Provide the [x, y] coordinate of the cell's center where the given text is located.  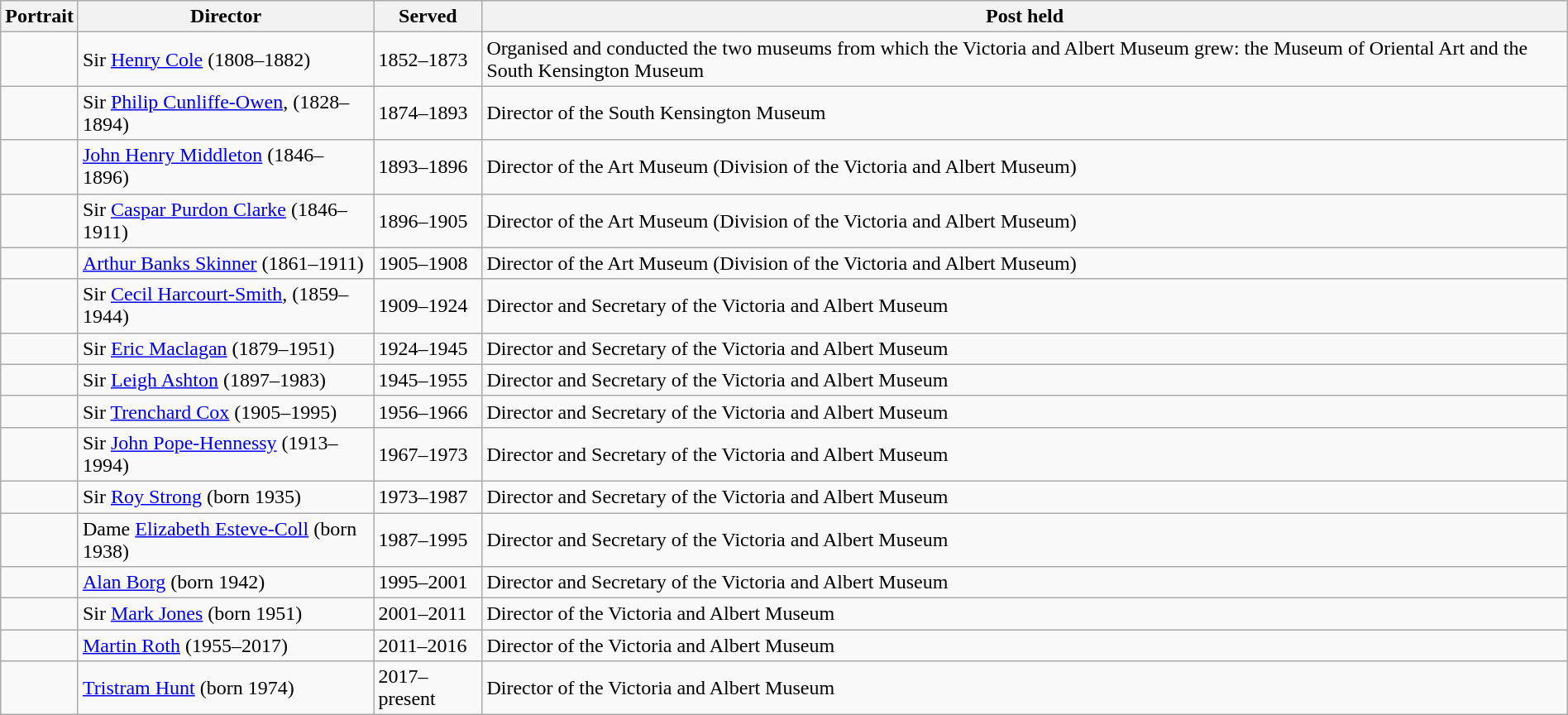
John Henry Middleton (1846–1896) [225, 167]
2011–2016 [428, 645]
1874–1893 [428, 113]
Organised and conducted the two museums from which the Victoria and Albert Museum grew: the Museum of Oriental Art and the South Kensington Museum [1025, 60]
Sir Caspar Purdon Clarke (1846–1911) [225, 220]
Sir Henry Cole (1808–1882) [225, 60]
Alan Borg (born 1942) [225, 583]
Sir Roy Strong (born 1935) [225, 497]
Dame Elizabeth Esteve-Coll (born 1938) [225, 540]
Sir Trenchard Cox (1905–1995) [225, 411]
1905–1908 [428, 263]
1909–1924 [428, 306]
Post held [1025, 17]
Sir Cecil Harcourt-Smith, (1859–1944) [225, 306]
Martin Roth (1955–2017) [225, 645]
2017–present [428, 689]
Arthur Banks Skinner (1861–1911) [225, 263]
Sir John Pope-Hennessy (1913–1994) [225, 453]
1924–1945 [428, 348]
1852–1873 [428, 60]
Sir Eric Maclagan (1879–1951) [225, 348]
Served [428, 17]
1896–1905 [428, 220]
1893–1896 [428, 167]
Director of the South Kensington Museum [1025, 113]
1956–1966 [428, 411]
Tristram Hunt (born 1974) [225, 689]
2001–2011 [428, 614]
Portrait [40, 17]
1973–1987 [428, 497]
Sir Philip Cunliffe-Owen, (1828–1894) [225, 113]
Sir Leigh Ashton (1897–1983) [225, 380]
1987–1995 [428, 540]
1945–1955 [428, 380]
Sir Mark Jones (born 1951) [225, 614]
Director [225, 17]
1967–1973 [428, 453]
1995–2001 [428, 583]
